For the text-containing cell, return its midpoint in [x, y] coordinate format. 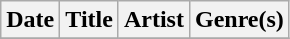
Artist [154, 20]
Genre(s) [239, 20]
Title [90, 20]
Date [30, 20]
